Identify which cell holds the provided text, then report its (X, Y) central coordinate. 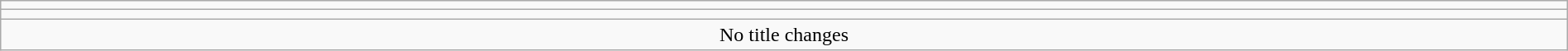
No title changes (784, 35)
